Provide the (x, y) coordinate of the cell's center where the given text is located.  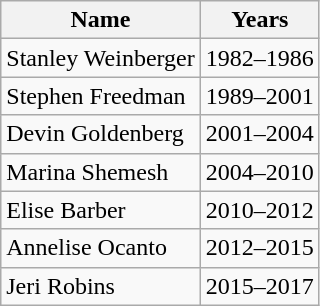
2010–2012 (260, 210)
Annelise Ocanto (101, 248)
1982–1986 (260, 58)
2001–2004 (260, 134)
Years (260, 20)
Stephen Freedman (101, 96)
Jeri Robins (101, 286)
Marina Shemesh (101, 172)
Devin Goldenberg (101, 134)
2015–2017 (260, 286)
Elise Barber (101, 210)
1989–2001 (260, 96)
Name (101, 20)
Stanley Weinberger (101, 58)
2012–2015 (260, 248)
2004–2010 (260, 172)
